Locate the cell with the specified text and output its (x, y) center coordinate. 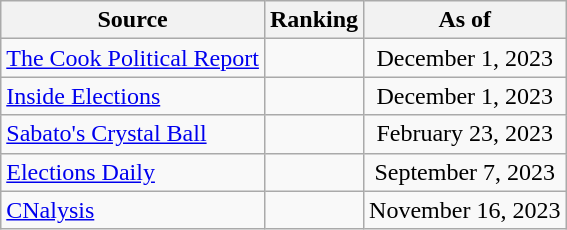
Elections Daily (133, 172)
CNalysis (133, 210)
As of (465, 20)
November 16, 2023 (465, 210)
Source (133, 20)
Sabato's Crystal Ball (133, 134)
Inside Elections (133, 96)
September 7, 2023 (465, 172)
Ranking (314, 20)
February 23, 2023 (465, 134)
The Cook Political Report (133, 58)
